Output the (X, Y) coordinate of the center of the cell containing the given text.  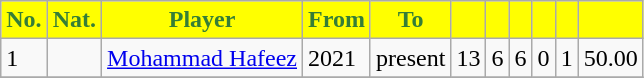
50.00 (610, 58)
present (410, 58)
Player (202, 20)
Nat. (74, 20)
To (410, 20)
Mohammad Hafeez (202, 58)
13 (468, 58)
2021 (337, 58)
From (337, 20)
No. (24, 20)
0 (544, 58)
